Locate the cell with the specified text and output its [x, y] center coordinate. 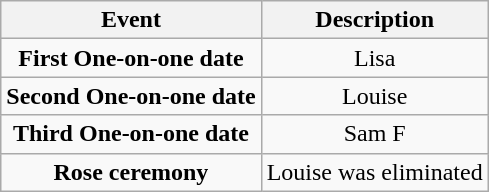
Event [131, 20]
Third One-on-one date [131, 134]
Louise was eliminated [374, 172]
First One-on-one date [131, 58]
Lisa [374, 58]
Second One-on-one date [131, 96]
Description [374, 20]
Louise [374, 96]
Rose ceremony [131, 172]
Sam F [374, 134]
